From the cell containing the given text, extract its center point as (x, y) coordinate. 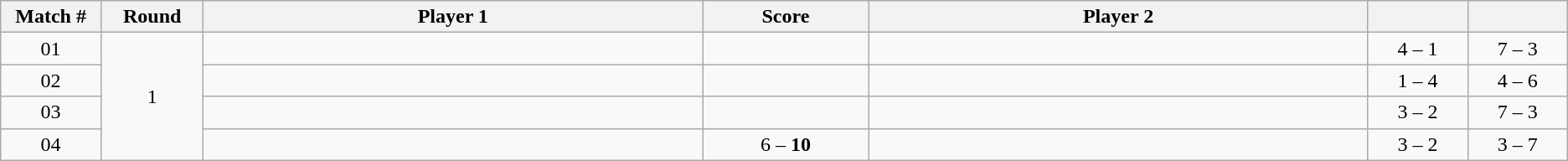
6 – 10 (786, 144)
1 – 4 (1417, 80)
Match # (51, 17)
4 – 1 (1417, 49)
Player 2 (1118, 17)
04 (51, 144)
03 (51, 112)
Round (152, 17)
02 (51, 80)
3 – 7 (1518, 144)
Player 1 (453, 17)
01 (51, 49)
4 – 6 (1518, 80)
Score (786, 17)
1 (152, 96)
